Scan for the cell matching the given text and deliver its (X, Y) coordinate at center. 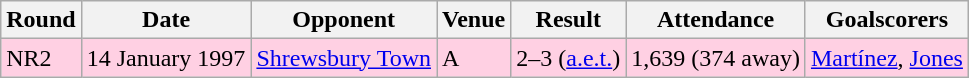
Shrewsbury Town (344, 58)
Opponent (344, 20)
NR2 (41, 58)
2–3 (a.e.t.) (568, 58)
Venue (473, 20)
Date (166, 20)
Attendance (716, 20)
A (473, 58)
14 January 1997 (166, 58)
Result (568, 20)
Round (41, 20)
1,639 (374 away) (716, 58)
Goalscorers (886, 20)
Martínez, Jones (886, 58)
